For the text-containing cell, return its midpoint in [x, y] coordinate format. 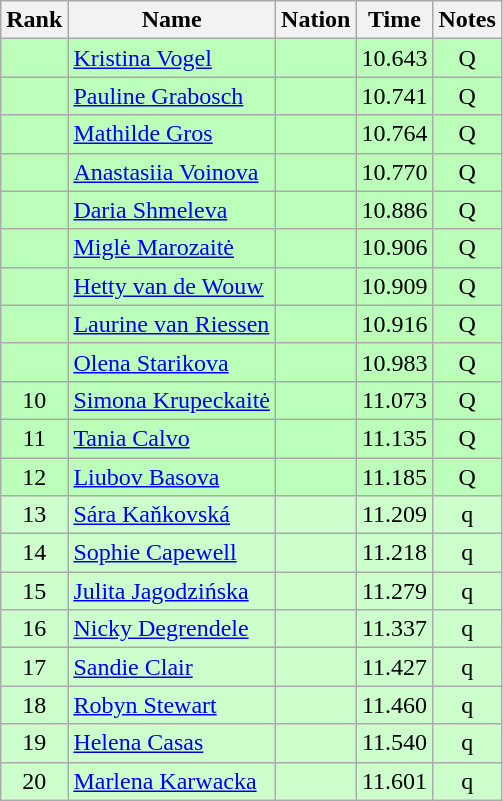
Notes [467, 20]
10.741 [394, 96]
11.427 [394, 667]
14 [34, 553]
10.643 [394, 58]
Tania Calvo [172, 438]
Julita Jagodzińska [172, 591]
Sára Kaňkovská [172, 515]
Mathilde Gros [172, 134]
11.218 [394, 553]
15 [34, 591]
11.460 [394, 705]
Helena Casas [172, 743]
Kristina Vogel [172, 58]
Olena Starikova [172, 362]
Liubov Basova [172, 477]
11.540 [394, 743]
Nation [316, 20]
Name [172, 20]
Sophie Capewell [172, 553]
16 [34, 629]
12 [34, 477]
11.601 [394, 781]
Hetty van de Wouw [172, 286]
10.906 [394, 248]
10.916 [394, 324]
Daria Shmeleva [172, 210]
Time [394, 20]
Rank [34, 20]
11.337 [394, 629]
10.983 [394, 362]
Miglė Marozaitė [172, 248]
18 [34, 705]
10 [34, 400]
Marlena Karwacka [172, 781]
20 [34, 781]
Anastasiia Voinova [172, 172]
Simona Krupeckaitė [172, 400]
17 [34, 667]
11.279 [394, 591]
11.135 [394, 438]
Pauline Grabosch [172, 96]
Robyn Stewart [172, 705]
13 [34, 515]
Laurine van Riessen [172, 324]
11 [34, 438]
10.770 [394, 172]
11.209 [394, 515]
10.909 [394, 286]
11.073 [394, 400]
10.764 [394, 134]
Nicky Degrendele [172, 629]
Sandie Clair [172, 667]
10.886 [394, 210]
19 [34, 743]
11.185 [394, 477]
